Determine the [X, Y] coordinate at the center of the cell enclosing the given text.  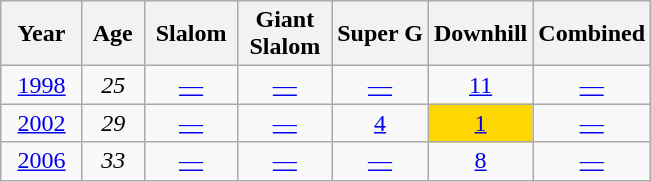
11 [480, 85]
4 [380, 123]
Giant Slalom [285, 34]
33 [113, 161]
2002 [42, 123]
8 [480, 161]
Downhill [480, 34]
29 [113, 123]
Year [42, 34]
1 [480, 123]
Combined [592, 34]
Age [113, 34]
25 [113, 85]
1998 [42, 85]
2006 [42, 161]
Slalom [191, 34]
Super G [380, 34]
